Search for the cell housing the specified text and yield its (X, Y) center coordinate. 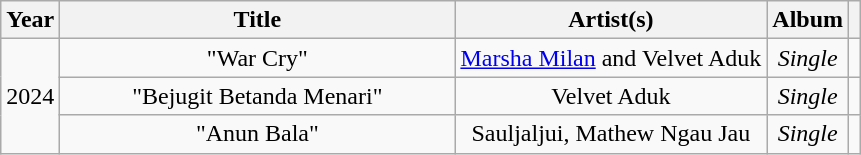
Artist(s) (611, 20)
"War Cry" (258, 58)
"Bejugit Betanda Menari" (258, 96)
Album (808, 20)
Year (30, 20)
Title (258, 20)
"Anun Bala" (258, 134)
2024 (30, 96)
Velvet Aduk (611, 96)
Marsha Milan and Velvet Aduk (611, 58)
Sauljaljui, Mathew Ngau Jau (611, 134)
